Pinpoint the cell where the given text exists, returning its [x, y] midpoint coordinate. 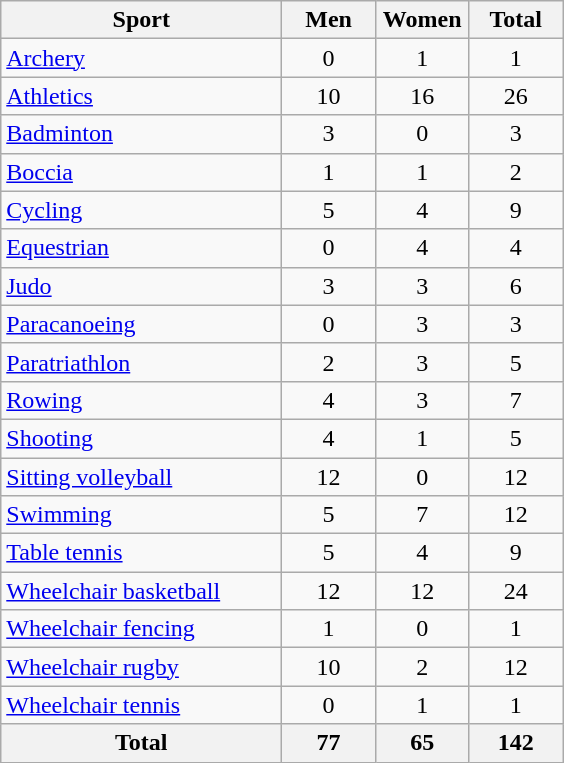
Boccia [142, 172]
Archery [142, 58]
6 [516, 286]
Badminton [142, 134]
142 [516, 743]
Men [329, 20]
Equestrian [142, 248]
Rowing [142, 400]
16 [422, 96]
Wheelchair basketball [142, 591]
77 [329, 743]
Cycling [142, 210]
Sport [142, 20]
Sitting volleyball [142, 477]
Wheelchair tennis [142, 705]
Judo [142, 286]
Wheelchair fencing [142, 629]
Table tennis [142, 553]
26 [516, 96]
Athletics [142, 96]
Swimming [142, 515]
65 [422, 743]
Paratriathlon [142, 362]
Wheelchair rugby [142, 667]
Women [422, 20]
Shooting [142, 438]
24 [516, 591]
Paracanoeing [142, 324]
